From the cell containing the given text, extract its center point as (x, y) coordinate. 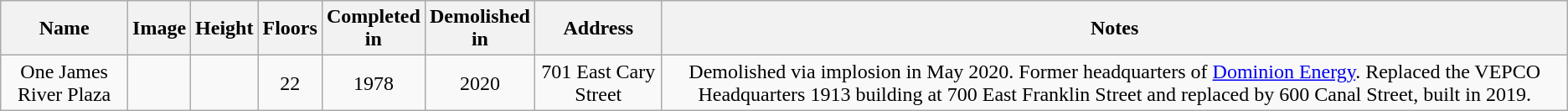
Completedin (374, 29)
Notes (1114, 29)
Image (159, 29)
701 East Cary Street (598, 82)
Height (224, 29)
Name (64, 29)
One James River Plaza (64, 82)
Demolishedin (479, 29)
22 (290, 82)
2020 (479, 82)
Address (598, 29)
Floors (290, 29)
1978 (374, 82)
